Scan for the cell matching the given text and deliver its (x, y) coordinate at center. 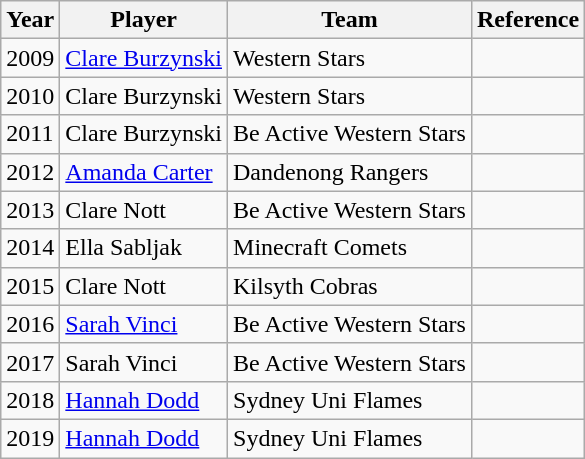
Player (144, 20)
Reference (528, 20)
2010 (30, 96)
Minecraft Comets (350, 248)
2015 (30, 286)
Ella Sabljak (144, 248)
Kilsyth Cobras (350, 286)
2009 (30, 58)
Amanda Carter (144, 172)
Team (350, 20)
2013 (30, 210)
2011 (30, 134)
Year (30, 20)
2017 (30, 362)
2016 (30, 324)
2018 (30, 400)
Dandenong Rangers (350, 172)
2019 (30, 438)
2014 (30, 248)
2012 (30, 172)
